Provide the (x, y) coordinate of the cell's center where the given text is located.  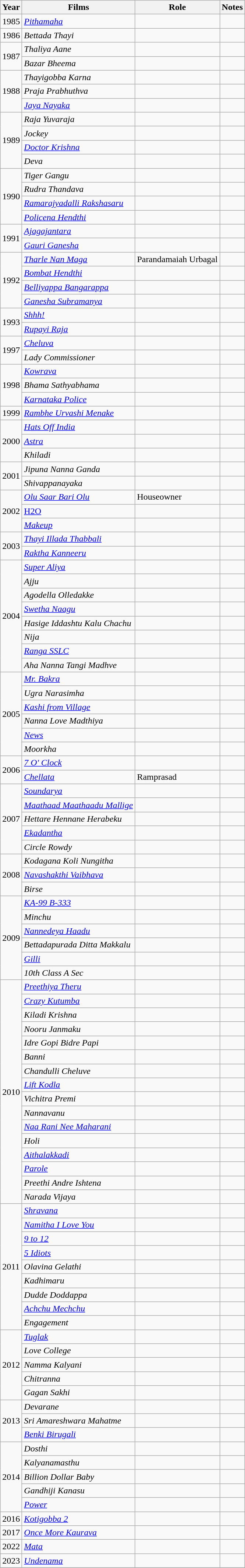
1999 (11, 413)
Aha Nanna Tangi Madhve (79, 665)
1998 (11, 385)
Super Aliya (79, 567)
Houseowner (177, 497)
Nanna Love Madthiya (79, 721)
Achchu Mechchu (79, 1309)
Pithamaha (79, 21)
Swetha Naagu (79, 609)
Love College (79, 1351)
Lady Commissioner (79, 357)
Gandhiji Kanasu (79, 1490)
Chellata (79, 777)
Kadhimaru (79, 1281)
Engagement (79, 1323)
Sri Amareshwara Mahatme (79, 1421)
Year (11, 7)
Shravana (79, 1211)
Benki Birugali (79, 1435)
Doctor Krishna (79, 147)
2010 (11, 1092)
Preethiya Theru (79, 987)
1986 (11, 35)
Parandamaiah Urbagal (177, 259)
Namma Kalyani (79, 1365)
Ugra Narasimha (79, 693)
1997 (11, 350)
2004 (11, 616)
Thayigobba Karna (79, 77)
Bhama Sathyabhama (79, 385)
2017 (11, 1533)
Parole (79, 1169)
2000 (11, 441)
Bazar Bheema (79, 63)
Ganesha Subramanya (79, 301)
Aithalakkadi (79, 1155)
2013 (11, 1421)
2002 (11, 511)
Cheluva (79, 343)
Navashakthi Vaibhava (79, 875)
Rambhe Urvashi Menake (79, 413)
7 O' Clock (79, 763)
Praja Prabhuthva (79, 91)
9 to 12 (79, 1239)
Kiladi Krishna (79, 1015)
Namitha I Love You (79, 1225)
Bettadapurada Ditta Makkalu (79, 945)
Billion Dollar Baby (79, 1476)
Chandulli Cheluve (79, 1071)
Kodagana Koli Nungitha (79, 861)
2007 (11, 819)
2006 (11, 770)
Thaliya Aane (79, 49)
Raja Yuvaraja (79, 119)
2005 (11, 714)
1988 (11, 91)
Gilli (79, 959)
Rudra Thandava (79, 189)
Naa Rani Nee Maharani (79, 1127)
2008 (11, 875)
Jipuna Nanna Ganda (79, 469)
Vichitra Premi (79, 1099)
Hats Off India (79, 427)
2012 (11, 1365)
Bombat Hendthi (79, 273)
Once More Kaurava (79, 1533)
Gagan Sakhi (79, 1393)
Holi (79, 1141)
Thayi Illada Thabbali (79, 539)
Jockey (79, 133)
Olu Saar Bari Olu (79, 497)
Tiger Gangu (79, 175)
1985 (11, 21)
H2O (79, 511)
2022 (11, 1547)
Tuglak (79, 1337)
Kashi from Village (79, 707)
Minchu (79, 917)
1989 (11, 140)
Preethi Andre Ishtena (79, 1183)
Ajju (79, 581)
2009 (11, 938)
Ekadantha (79, 833)
Gauri Ganesha (79, 245)
Birse (79, 889)
Ramprasad (177, 777)
Kalyanamasthu (79, 1462)
Dosthi (79, 1449)
KA-99 B-333 (79, 903)
Karnataka Police (79, 399)
Role (177, 7)
1992 (11, 280)
Lift Kodla (79, 1085)
2001 (11, 476)
Banni (79, 1057)
Ranga SSLC (79, 651)
Deva (79, 161)
2003 (11, 546)
Circle Rowdy (79, 847)
Rupayi Raja (79, 329)
1993 (11, 322)
Kotigobba 2 (79, 1519)
1991 (11, 238)
Astra (79, 441)
Nija (79, 637)
Shhh! (79, 315)
Soundarya (79, 791)
2014 (11, 1476)
Tharle Nan Maga (79, 259)
Devarane (79, 1407)
News (79, 735)
Dudde Doddappa (79, 1294)
Mata (79, 1547)
Idre Gopi Bidre Papi (79, 1043)
Agodella Olledakke (79, 595)
Olavina Gelathi (79, 1267)
Narada Vijaya (79, 1197)
Nannedeya Haadu (79, 931)
Crazy Kutumba (79, 1001)
2023 (11, 1561)
Hettare Hennane Herabeku (79, 819)
Undenama (79, 1561)
Nooru Janmaku (79, 1029)
Films (79, 7)
Power (79, 1504)
Mr. Bakra (79, 679)
Kowrava (79, 371)
Khiladi (79, 455)
Maathaad Maathaadu Mallige (79, 805)
Notes (232, 7)
2016 (11, 1519)
Shivappanayaka (79, 483)
Moorkha (79, 749)
Hasige Iddashtu Kalu Chachu (79, 623)
Policena Hendthi (79, 217)
Bettada Thayi (79, 35)
5 Idiots (79, 1253)
1990 (11, 196)
10th Class A Sec (79, 973)
1987 (11, 56)
Ajagajantara (79, 231)
Jaya Nayaka (79, 105)
Raktha Kanneeru (79, 553)
Chitranna (79, 1379)
Makeup (79, 525)
Belliyappa Bangarappa (79, 287)
2011 (11, 1267)
Ramarajyadalli Rakshasaru (79, 203)
Nannavanu (79, 1113)
